Detect which cell encompasses the target text, then output its [x, y] center coordinate. 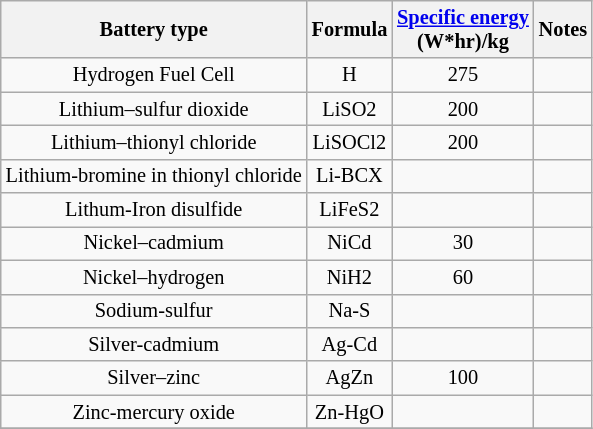
AgZn [350, 378]
Nickel–cadmium [154, 243]
Sodium-sulfur [154, 311]
Lithium–sulfur dioxide [154, 109]
NiCd [350, 243]
Battery type [154, 29]
Notes [563, 29]
Li-BCX [350, 176]
Silver–zinc [154, 378]
Zinc-mercury oxide [154, 412]
LiSOCl2 [350, 142]
Silver-cadmium [154, 344]
60 [463, 277]
H [350, 75]
LiFeS2 [350, 210]
NiH2 [350, 277]
Lithium-bromine in thionyl chloride [154, 176]
LiSO2 [350, 109]
30 [463, 243]
Lithium–thionyl chloride [154, 142]
Na-S [350, 311]
Ag-Cd [350, 344]
Specific energy (W*hr)/kg [463, 29]
Hydrogen Fuel Cell [154, 75]
Formula [350, 29]
Nickel–hydrogen [154, 277]
Lithum-Iron disulfide [154, 210]
275 [463, 75]
Zn-HgO [350, 412]
100 [463, 378]
